For the text-containing cell, return its midpoint in (X, Y) coordinate format. 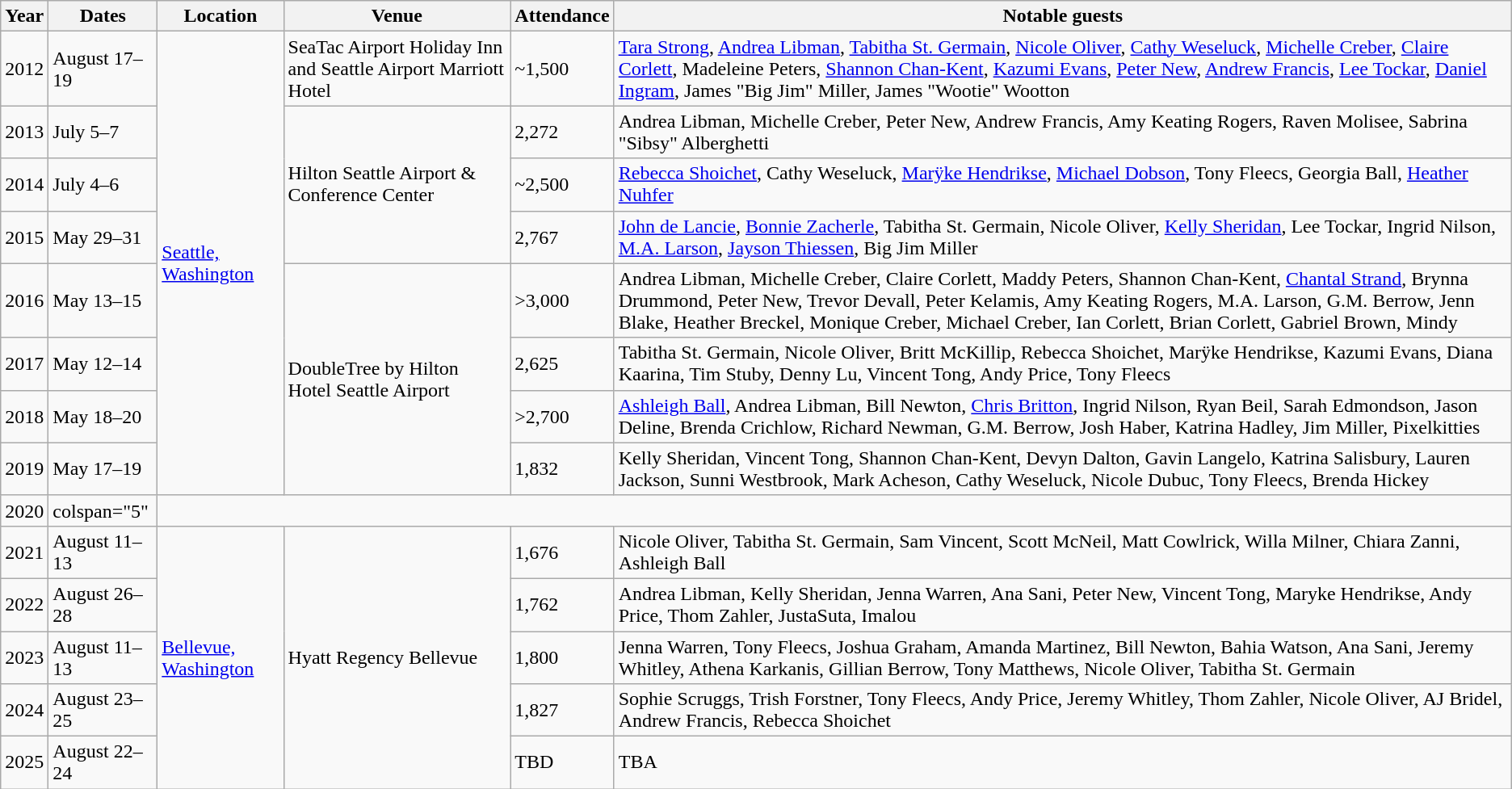
1,762 (562, 604)
2016 (24, 300)
2017 (24, 363)
July 5–7 (103, 132)
>3,000 (562, 300)
TBD (562, 762)
~2,500 (562, 184)
Rebecca Shoichet, Cathy Weseluck, Marÿke Hendrikse, Michael Dobson, Tony Fleecs, Georgia Ball, Heather Nuhfer (1063, 184)
1,800 (562, 657)
Andrea Libman, Michelle Creber, Peter New, Andrew Francis, Amy Keating Rogers, Raven Molisee, Sabrina "Sibsy" Alberghetti (1063, 132)
August 22–24 (103, 762)
~1,500 (562, 69)
1,827 (562, 711)
2014 (24, 184)
2023 (24, 657)
2012 (24, 69)
Nicole Oliver, Tabitha St. Germain, Sam Vincent, Scott McNeil, Matt Cowlrick, Willa Milner, Chiara Zanni, Ashleigh Ball (1063, 552)
DoubleTree by Hilton Hotel Seattle Airport (397, 380)
Notable guests (1063, 16)
TBA (1063, 762)
May 13–15 (103, 300)
2015 (24, 237)
Venue (397, 16)
Seattle, Washington (220, 263)
August 23–25 (103, 711)
Hyatt Regency Bellevue (397, 657)
Location (220, 16)
Sophie Scruggs, Trish Forstner, Tony Fleecs, Andy Price, Jeremy Whitley, Thom Zahler, Nicole Oliver, AJ Bridel, Andrew Francis, Rebecca Shoichet (1063, 711)
Attendance (562, 16)
2024 (24, 711)
colspan="5" (103, 510)
Andrea Libman, Kelly Sheridan, Jenna Warren, Ana Sani, Peter New, Vincent Tong, Maryke Hendrikse, Andy Price, Thom Zahler, JustaSuta, Imalou (1063, 604)
May 12–14 (103, 363)
>2,700 (562, 417)
2020 (24, 510)
May 29–31 (103, 237)
August 26–28 (103, 604)
Bellevue, Washington (220, 657)
SeaTac Airport Holiday Inn and Seattle Airport Marriott Hotel (397, 69)
Year (24, 16)
2022 (24, 604)
August 17–19 (103, 69)
2018 (24, 417)
Dates (103, 16)
2,625 (562, 363)
1,832 (562, 468)
May 18–20 (103, 417)
2,272 (562, 132)
Hilton Seattle Airport & Conference Center (397, 184)
2,767 (562, 237)
2019 (24, 468)
1,676 (562, 552)
2013 (24, 132)
July 4–6 (103, 184)
2025 (24, 762)
May 17–19 (103, 468)
2021 (24, 552)
